Provide the (X, Y) coordinate of the cell's center where the given text is located.  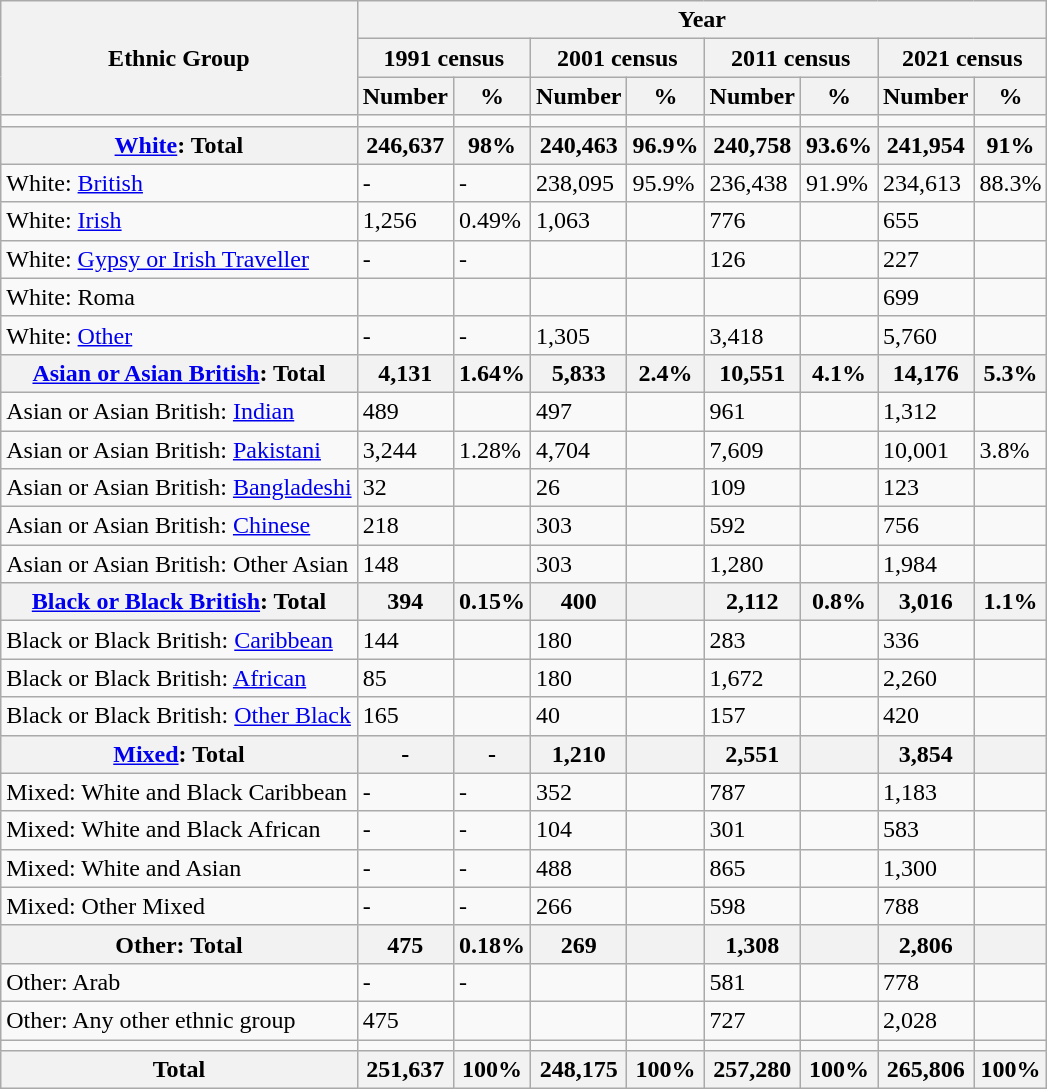
5,760 (926, 335)
165 (405, 716)
Other: Any other ethnic group (179, 1020)
7,609 (752, 449)
248,175 (579, 1070)
Mixed: White and Black Caribbean (179, 792)
109 (752, 488)
4.1% (838, 373)
283 (752, 640)
5,833 (579, 373)
Total (179, 1070)
265,806 (926, 1070)
489 (405, 411)
3,016 (926, 602)
1.64% (492, 373)
1,063 (579, 221)
1991 census (444, 58)
2021 census (962, 58)
3,244 (405, 449)
157 (752, 716)
1,305 (579, 335)
246,637 (405, 145)
266 (579, 906)
Asian or Asian British: Total (179, 373)
10,001 (926, 449)
40 (579, 716)
Asian or Asian British: Bangladeshi (179, 488)
88.3% (1010, 183)
85 (405, 678)
Other: Arab (179, 982)
5.3% (1010, 373)
2,112 (752, 602)
0.49% (492, 221)
2,806 (926, 944)
93.6% (838, 145)
238,095 (579, 183)
Ethnic Group (179, 58)
488 (579, 868)
Mixed: Total (179, 754)
Asian or Asian British: Pakistani (179, 449)
123 (926, 488)
240,758 (752, 145)
778 (926, 982)
104 (579, 830)
91% (1010, 145)
White: Gypsy or Irish Traveller (179, 259)
865 (752, 868)
96.9% (666, 145)
14,176 (926, 373)
2,260 (926, 678)
598 (752, 906)
257,280 (752, 1070)
Mixed: White and Asian (179, 868)
236,438 (752, 183)
3,418 (752, 335)
4,131 (405, 373)
251,637 (405, 1070)
1,672 (752, 678)
Asian or Asian British: Chinese (179, 526)
756 (926, 526)
400 (579, 602)
Black or Black British: Caribbean (179, 640)
394 (405, 602)
Black or Black British: African (179, 678)
2011 census (790, 58)
Asian or Asian British: Other Asian (179, 564)
148 (405, 564)
336 (926, 640)
3,854 (926, 754)
1,280 (752, 564)
227 (926, 259)
1.1% (1010, 602)
0.18% (492, 944)
2001 census (618, 58)
301 (752, 830)
3.8% (1010, 449)
10,551 (752, 373)
1,984 (926, 564)
White: Other (179, 335)
727 (752, 1020)
White: Total (179, 145)
0.15% (492, 602)
126 (752, 259)
Asian or Asian British: Indian (179, 411)
788 (926, 906)
White: Irish (179, 221)
420 (926, 716)
144 (405, 640)
218 (405, 526)
4,704 (579, 449)
32 (405, 488)
592 (752, 526)
Black or Black British: Total (179, 602)
234,613 (926, 183)
1,183 (926, 792)
26 (579, 488)
1,300 (926, 868)
961 (752, 411)
91.9% (838, 183)
Other: Total (179, 944)
White: Roma (179, 297)
1.28% (492, 449)
Mixed: Other Mixed (179, 906)
Black or Black British: Other Black (179, 716)
2,551 (752, 754)
776 (752, 221)
0.8% (838, 602)
583 (926, 830)
2.4% (666, 373)
241,954 (926, 145)
787 (752, 792)
1,308 (752, 944)
White: British (179, 183)
1,210 (579, 754)
240,463 (579, 145)
655 (926, 221)
Year (702, 20)
95.9% (666, 183)
Mixed: White and Black African (179, 830)
1,312 (926, 411)
2,028 (926, 1020)
1,256 (405, 221)
269 (579, 944)
699 (926, 297)
352 (579, 792)
98% (492, 145)
581 (752, 982)
497 (579, 411)
